From the cell containing the given text, extract its center point as [X, Y] coordinate. 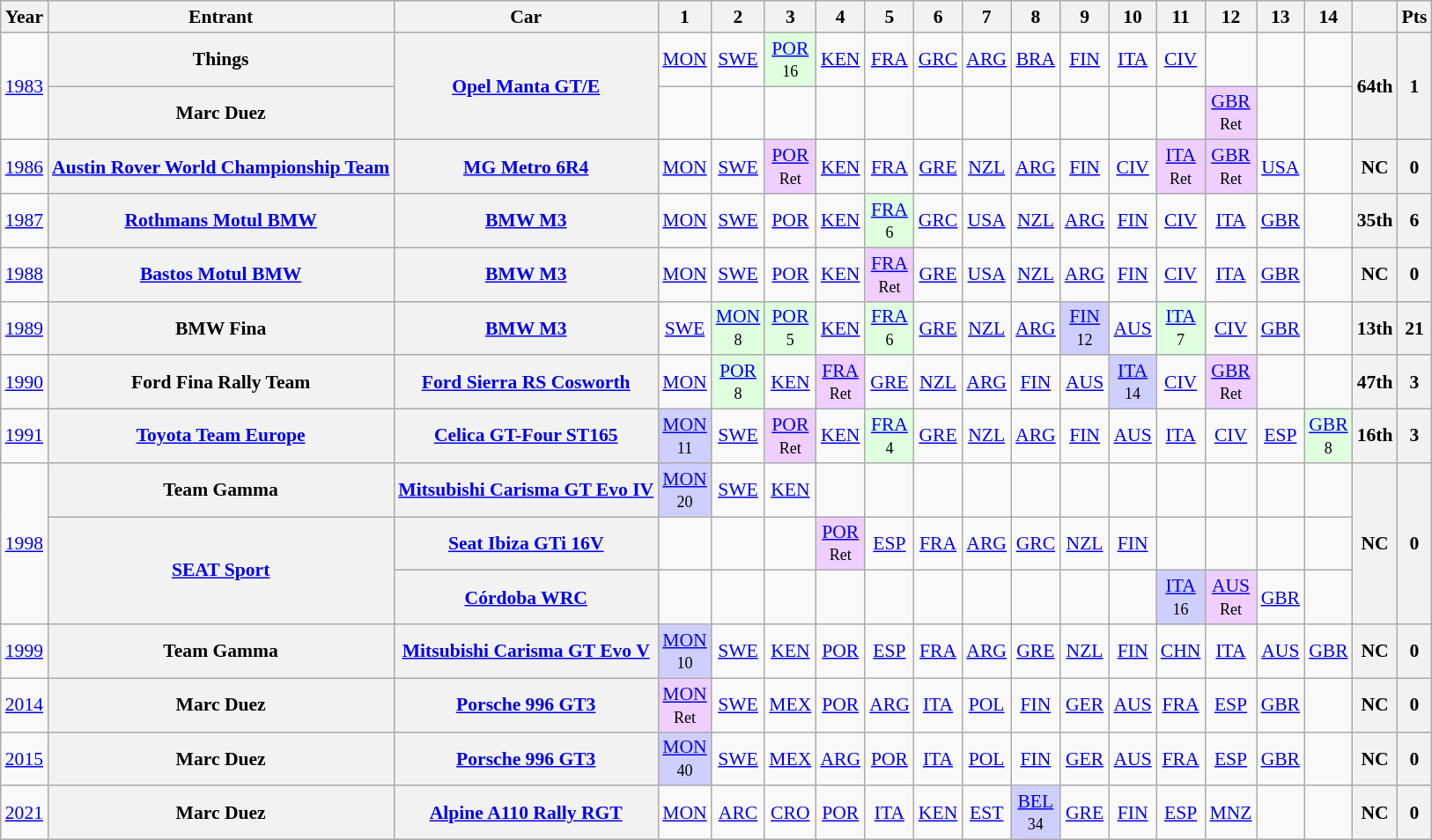
2 [738, 17]
1986 [25, 167]
CHN [1181, 652]
1989 [25, 328]
MON8 [738, 328]
Ford Fina Rally Team [220, 382]
35th [1376, 220]
1998 [25, 544]
MON40 [685, 759]
1987 [25, 220]
GBR8 [1328, 437]
AUSRet [1230, 597]
FRA4 [889, 437]
11 [1181, 17]
BEL34 [1036, 814]
5 [889, 17]
12 [1230, 17]
MNZ [1230, 814]
Car [526, 17]
2021 [25, 814]
ARC [738, 814]
10 [1133, 17]
Toyota Team Europe [220, 437]
Mitsubishi Carisma GT Evo IV [526, 490]
ITA14 [1133, 382]
9 [1085, 17]
ITA16 [1181, 597]
2015 [25, 759]
POR16 [790, 60]
Mitsubishi Carisma GT Evo V [526, 652]
ITARet [1181, 167]
MG Metro 6R4 [526, 167]
BMW Fina [220, 328]
2014 [25, 704]
Seat Ibiza GTi 16V [526, 544]
FIN12 [1085, 328]
13th [1376, 328]
Austin Rover World Championship Team [220, 167]
BRA [1036, 60]
7 [986, 17]
14 [1328, 17]
Opel Manta GT/E [526, 86]
POR5 [790, 328]
SEAT Sport [220, 571]
16th [1376, 437]
MON11 [685, 437]
EST [986, 814]
MON20 [685, 490]
1988 [25, 275]
Entrant [220, 17]
Pts [1414, 17]
47th [1376, 382]
1983 [25, 86]
Córdoba WRC [526, 597]
13 [1281, 17]
Ford Sierra RS Cosworth [526, 382]
1999 [25, 652]
1990 [25, 382]
Bastos Motul BMW [220, 275]
Things [220, 60]
Alpine A110 Rally RGT [526, 814]
21 [1414, 328]
Year [25, 17]
Rothmans Motul BMW [220, 220]
1991 [25, 437]
Celica GT-Four ST165 [526, 437]
POR8 [738, 382]
MONRet [685, 704]
64th [1376, 86]
MON10 [685, 652]
CRO [790, 814]
8 [1036, 17]
ITA7 [1181, 328]
4 [840, 17]
